Return (x, y) of the center of cell containing provided text 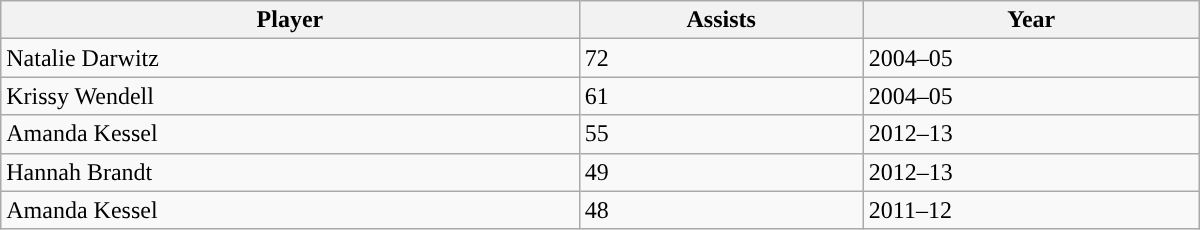
55 (721, 134)
Krissy Wendell (290, 96)
2011–12 (1031, 210)
Hannah Brandt (290, 172)
61 (721, 96)
Assists (721, 20)
Player (290, 20)
Year (1031, 20)
72 (721, 58)
48 (721, 210)
49 (721, 172)
Natalie Darwitz (290, 58)
